Output the (x, y) coordinate of the center of the cell containing the given text.  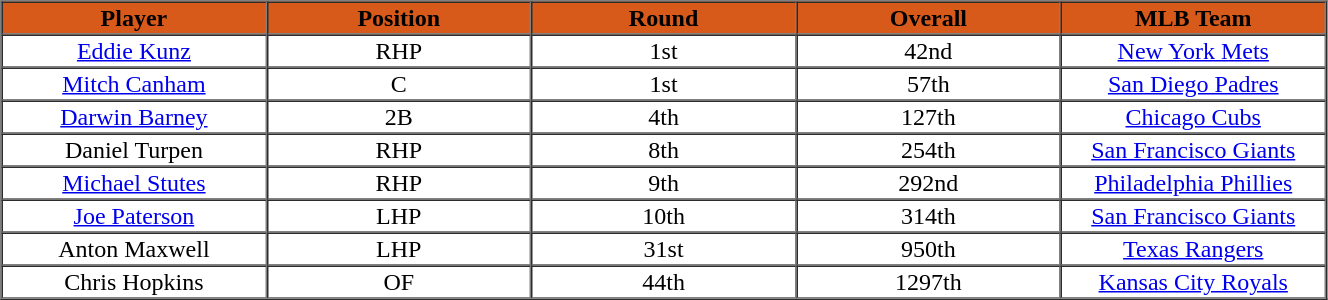
950th (928, 248)
10th (664, 216)
Kansas City Royals (1194, 282)
292nd (928, 182)
4th (664, 116)
127th (928, 116)
Chicago Cubs (1194, 116)
44th (664, 282)
31st (664, 248)
Texas Rangers (1194, 248)
42nd (928, 50)
Chris Hopkins (134, 282)
8th (664, 150)
Philadelphia Phillies (1194, 182)
Anton Maxwell (134, 248)
2B (398, 116)
Player (134, 18)
1297th (928, 282)
Round (664, 18)
C (398, 84)
Position (398, 18)
Overall (928, 18)
Mitch Canham (134, 84)
MLB Team (1194, 18)
San Diego Padres (1194, 84)
9th (664, 182)
314th (928, 216)
57th (928, 84)
Eddie Kunz (134, 50)
Darwin Barney (134, 116)
Daniel Turpen (134, 150)
New York Mets (1194, 50)
254th (928, 150)
Michael Stutes (134, 182)
OF (398, 282)
Joe Paterson (134, 216)
